Extract the [X, Y] coordinate from the center of the cell holding the provided text.  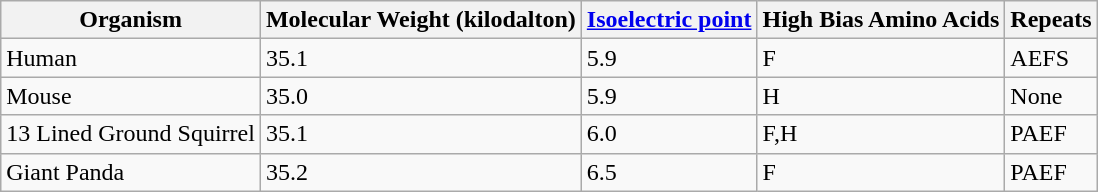
F,H [881, 134]
6.5 [669, 172]
High Bias Amino Acids [881, 20]
13 Lined Ground Squirrel [131, 134]
None [1051, 96]
H [881, 96]
Repeats [1051, 20]
6.0 [669, 134]
35.2 [420, 172]
AEFS [1051, 58]
35.0 [420, 96]
Human [131, 58]
Mouse [131, 96]
Organism [131, 20]
Molecular Weight (kilodalton) [420, 20]
Giant Panda [131, 172]
Isoelectric point [669, 20]
